Find where the given text appears and provide that cell's center as [x, y] coordinate. 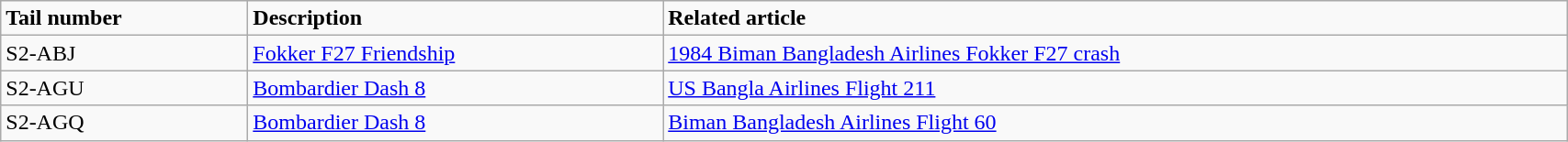
Description [456, 18]
Fokker F27 Friendship [456, 53]
1984 Biman Bangladesh Airlines Fokker F27 crash [1115, 53]
S2-ABJ [125, 53]
S2-AGU [125, 88]
US Bangla Airlines Flight 211 [1115, 88]
Tail number [125, 18]
Related article [1115, 18]
S2-AGQ [125, 123]
Biman Bangladesh Airlines Flight 60 [1115, 123]
